Pinpoint the cell where the given text exists, returning its (X, Y) midpoint coordinate. 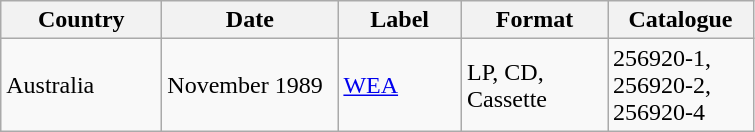
Format (534, 20)
Date (250, 20)
WEA (400, 85)
256920-1, 256920-2, 256920-4 (681, 85)
Catalogue (681, 20)
Australia (82, 85)
LP, CD, Cassette (534, 85)
Country (82, 20)
November 1989 (250, 85)
Label (400, 20)
